Locate the cell with the specified text and output its [X, Y] center coordinate. 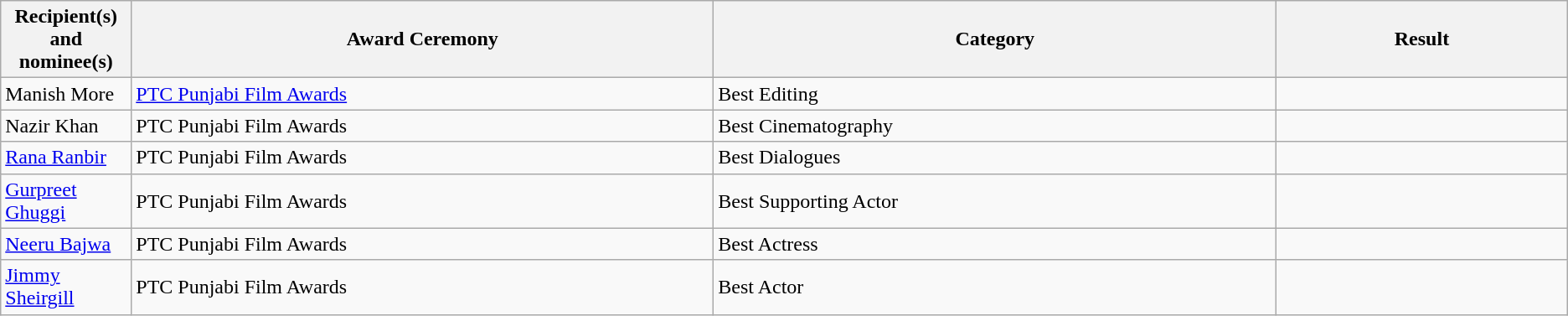
Award Ceremony [422, 39]
Category [995, 39]
Nazir Khan [66, 126]
Neeru Bajwa [66, 244]
Gurpreet Ghuggi [66, 201]
Result [1422, 39]
Rana Ranbir [66, 158]
Best Editing [995, 94]
Best Actress [995, 244]
Manish More [66, 94]
Best Cinematography [995, 126]
Best Dialogues [995, 158]
Best Actor [995, 287]
Recipient(s) and nominee(s) [66, 39]
Jimmy Sheirgill [66, 287]
Best Supporting Actor [995, 201]
